Return the [x, y] coordinate for the center point of the cell that contains the specified text.  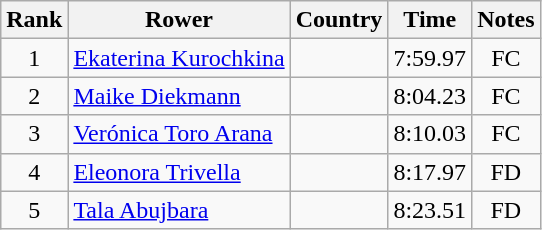
Maike Diekmann [179, 96]
7:59.97 [430, 58]
4 [34, 172]
Rower [179, 20]
Verónica Toro Arana [179, 134]
5 [34, 210]
Tala Abujbara [179, 210]
Eleonora Trivella [179, 172]
8:23.51 [430, 210]
8:10.03 [430, 134]
Time [430, 20]
2 [34, 96]
3 [34, 134]
8:04.23 [430, 96]
Notes [506, 20]
Rank [34, 20]
Ekaterina Kurochkina [179, 58]
1 [34, 58]
8:17.97 [430, 172]
Country [339, 20]
